Locate the cell with the specified text and output its (x, y) center coordinate. 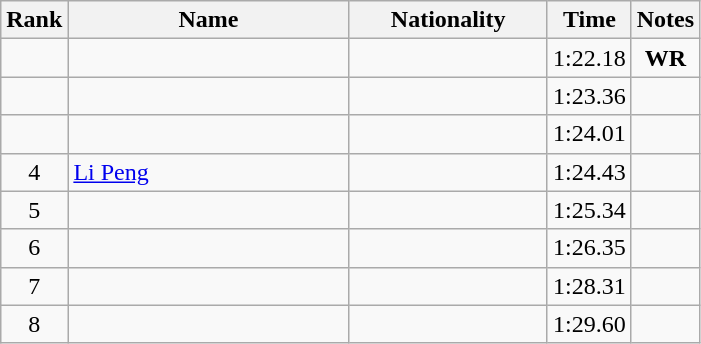
1:24.01 (589, 134)
Time (589, 20)
1:28.31 (589, 286)
6 (34, 248)
1:25.34 (589, 210)
Name (208, 20)
Nationality (448, 20)
1:23.36 (589, 96)
WR (665, 58)
1:29.60 (589, 324)
5 (34, 210)
1:24.43 (589, 172)
Li Peng (208, 172)
1:26.35 (589, 248)
4 (34, 172)
1:22.18 (589, 58)
Notes (665, 20)
8 (34, 324)
7 (34, 286)
Rank (34, 20)
